Locate the cell with the specified text and output its [x, y] center coordinate. 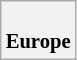
Europe [38, 29]
